Provide the [X, Y] coordinate of the cell's center where the given text is located.  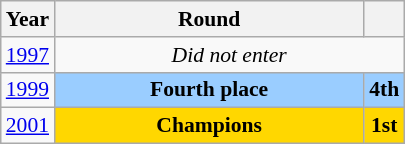
Champions [209, 126]
1999 [28, 90]
Round [209, 19]
1997 [28, 55]
2001 [28, 126]
1st [384, 126]
Did not enter [229, 55]
Fourth place [209, 90]
Year [28, 19]
4th [384, 90]
